Find where the given text appears and provide that cell's center as [x, y] coordinate. 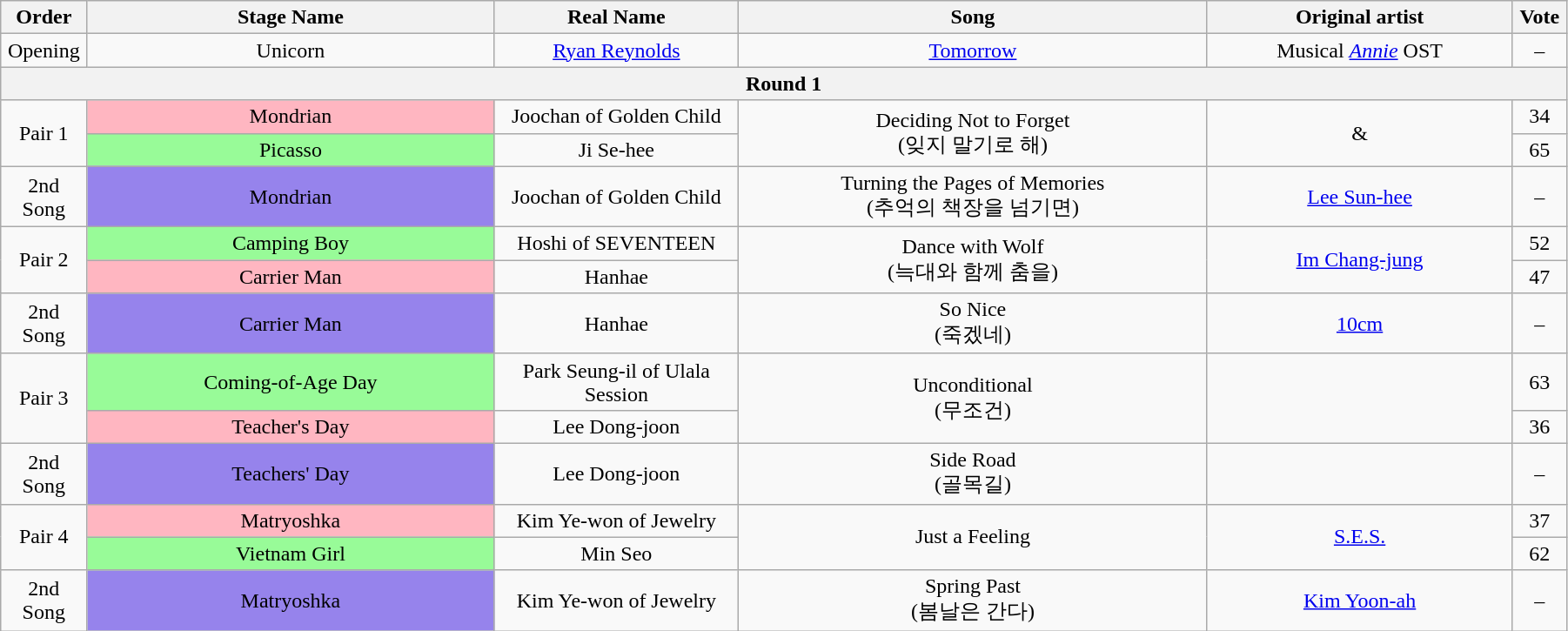
Hoshi of SEVENTEEN [616, 244]
Pair 4 [44, 537]
62 [1539, 554]
Stage Name [291, 17]
Kim Yoon-ah [1359, 601]
Side Road(골목길) [973, 473]
Teachers' Day [291, 473]
Round 1 [784, 84]
Park Seung-il of Ulala Session [616, 381]
Pair 1 [44, 133]
10cm [1359, 324]
52 [1539, 244]
Tomorrow [973, 50]
36 [1539, 426]
Ryan Reynolds [616, 50]
S.E.S. [1359, 537]
Vote [1539, 17]
Spring Past(봄날은 간다) [973, 601]
Dance with Wolf(늑대와 함께 춤을) [973, 260]
Min Seo [616, 554]
Teacher's Day [291, 426]
Im Chang-jung [1359, 260]
Unconditional(무조건) [973, 399]
65 [1539, 150]
Song [973, 17]
63 [1539, 381]
47 [1539, 277]
Turning the Pages of Memories(추억의 책장을 넘기면) [973, 197]
Pair 3 [44, 399]
Just a Feeling [973, 537]
Pair 2 [44, 260]
Lee Sun-hee [1359, 197]
Coming-of-Age Day [291, 381]
Picasso [291, 150]
Camping Boy [291, 244]
Real Name [616, 17]
Deciding Not to Forget(잊지 말기로 해) [973, 133]
& [1359, 133]
Ji Se-hee [616, 150]
Order [44, 17]
Musical Annie OST [1359, 50]
37 [1539, 520]
Opening [44, 50]
Original artist [1359, 17]
So Nice(죽겠네) [973, 324]
34 [1539, 117]
Vietnam Girl [291, 554]
Unicorn [291, 50]
